Scan for the cell matching the given text and deliver its [x, y] coordinate at center. 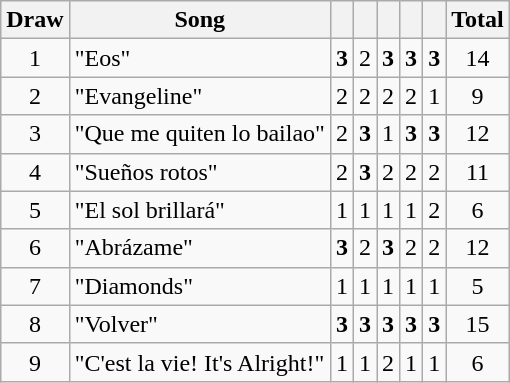
"Volver" [200, 324]
8 [35, 324]
7 [35, 286]
"Diamonds" [200, 286]
"Eos" [200, 58]
"Que me quiten lo bailao" [200, 134]
15 [478, 324]
"El sol brillará" [200, 210]
"Abrázame" [200, 248]
14 [478, 58]
Total [478, 20]
Draw [35, 20]
"C'est la vie! It's Alright!" [200, 362]
"Sueños rotos" [200, 172]
4 [35, 172]
Song [200, 20]
11 [478, 172]
"Evangeline" [200, 96]
